Determine the (x, y) coordinate at the center of the cell enclosing the given text.  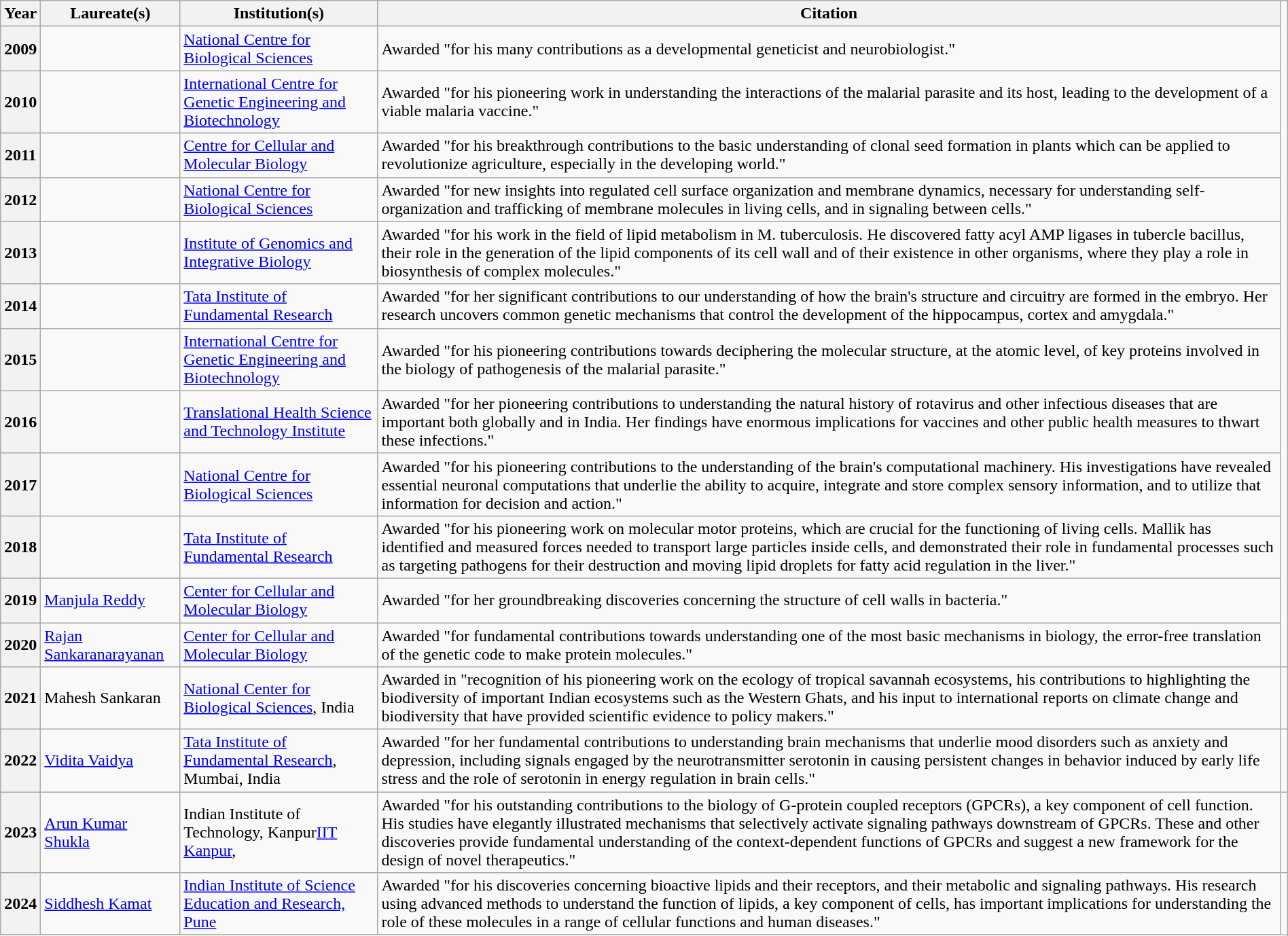
Institute of Genomics and Integrative Biology (279, 253)
Translational Health Science and Technology Institute (279, 422)
Indian Institute of Technology, KanpurIIT Kanpur, (279, 833)
Arun Kumar Shukla (110, 833)
Rajan Sankaranarayanan (110, 644)
Manjula Reddy (110, 600)
Year (20, 14)
2014 (20, 306)
Vidita Vaidya (110, 761)
Laureate(s) (110, 14)
2012 (20, 200)
Awarded "for his many contributions as a developmental geneticist and neurobiologist." (829, 49)
Tata Institute of Fundamental Research, Mumbai, India (279, 761)
2011 (20, 155)
2016 (20, 422)
2021 (20, 698)
2020 (20, 644)
Citation (829, 14)
Mahesh Sankaran (110, 698)
2024 (20, 904)
2019 (20, 600)
Indian Institute of Science Education and Research, Pune (279, 904)
2015 (20, 359)
2010 (20, 102)
2023 (20, 833)
2022 (20, 761)
National Center for Biological Sciences, India (279, 698)
Awarded "for her groundbreaking discoveries concerning the structure of cell walls in bacteria." (829, 600)
2013 (20, 253)
2009 (20, 49)
Institution(s) (279, 14)
2018 (20, 547)
2017 (20, 484)
Centre for Cellular and Molecular Biology (279, 155)
Siddhesh Kamat (110, 904)
